Scan for the cell matching the given text and deliver its [x, y] coordinate at center. 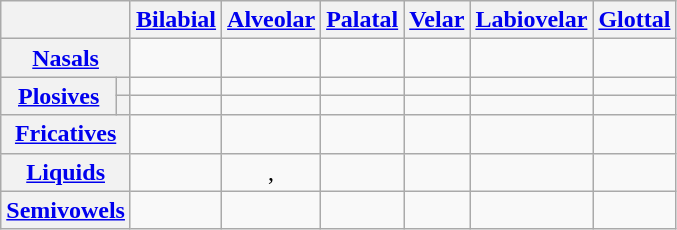
, [272, 172]
Plosives [59, 96]
Semivowels [66, 210]
Palatal [362, 20]
Glottal [634, 20]
Alveolar [272, 20]
Labiovelar [532, 20]
Fricatives [66, 134]
Bilabial [176, 20]
Nasals [66, 58]
Velar [437, 20]
Liquids [66, 172]
